Detect which cell encompasses the target text, then output its (X, Y) center coordinate. 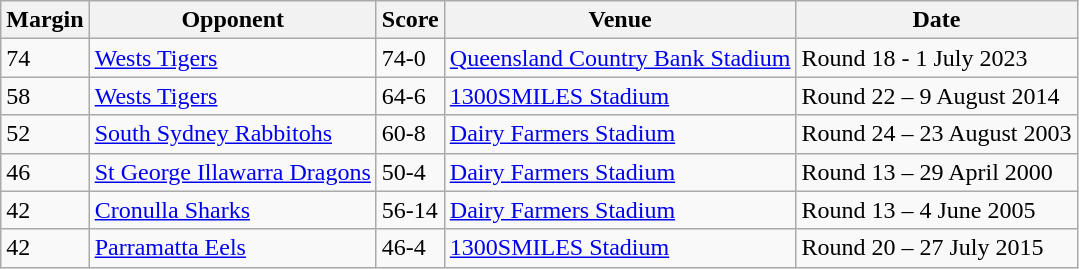
South Sydney Rabbitohs (232, 134)
52 (45, 134)
Parramatta Eels (232, 248)
46 (45, 172)
Score (410, 20)
St George Illawarra Dragons (232, 172)
Round 20 – 27 July 2015 (936, 248)
Date (936, 20)
64-6 (410, 96)
74-0 (410, 58)
Round 22 – 9 August 2014 (936, 96)
Cronulla Sharks (232, 210)
Margin (45, 20)
Round 18 - 1 July 2023 (936, 58)
Venue (620, 20)
46-4 (410, 248)
50-4 (410, 172)
Queensland Country Bank Stadium (620, 58)
Round 24 – 23 August 2003 (936, 134)
Round 13 – 4 June 2005 (936, 210)
56-14 (410, 210)
Round 13 – 29 April 2000 (936, 172)
60-8 (410, 134)
Opponent (232, 20)
58 (45, 96)
74 (45, 58)
